For the text-containing cell, return its midpoint in [x, y] coordinate format. 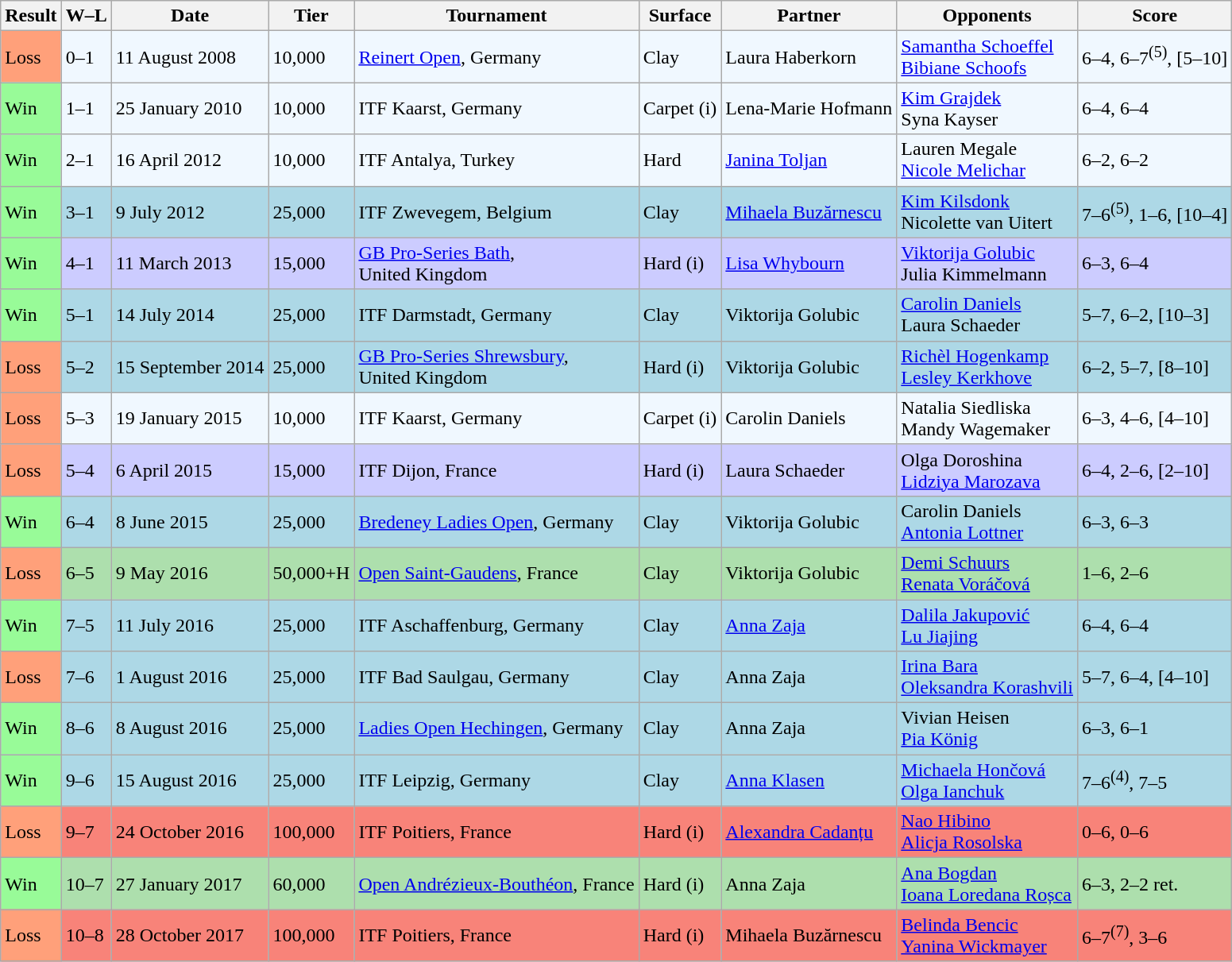
ITF Darmstadt, Germany [496, 315]
GB Pro-Series Bath, United Kingdom [496, 264]
Olga Doroshina Lidziya Marozava [987, 470]
Nao Hibino Alicja Rosolska [987, 833]
ITF Leipzig, Germany [496, 780]
10–7 [86, 883]
0–1 [86, 57]
ITF Zwevegem, Belgium [496, 211]
25 January 2010 [190, 108]
Opponents [987, 16]
Laura Schaeder [809, 470]
27 January 2017 [190, 883]
ITF Antalya, Turkey [496, 160]
ITF Bad Saulgau, Germany [496, 677]
9–6 [86, 780]
24 October 2016 [190, 833]
11 March 2013 [190, 264]
6–4, 2–6, [2–10] [1154, 470]
5–7, 6–4, [4–10] [1154, 677]
Samantha Schoeffel Bibiane Schoofs [987, 57]
5–3 [86, 418]
15 August 2016 [190, 780]
Partner [809, 16]
W–L [86, 16]
Hard [680, 160]
6 April 2015 [190, 470]
Carolin Daniels [809, 418]
Tournament [496, 16]
1 August 2016 [190, 677]
Carolin Daniels Antonia Lottner [987, 521]
Belinda Bencic Yanina Wickmayer [987, 936]
6–4 [86, 521]
Lisa Whybourn [809, 264]
Laura Haberkorn [809, 57]
Ladies Open Hechingen, Germany [496, 729]
19 January 2015 [190, 418]
6–2, 6–2 [1154, 160]
8–6 [86, 729]
Natalia Siedliska Mandy Wagemaker [987, 418]
Anna Klasen [809, 780]
6–3, 6–3 [1154, 521]
6–4, 6–7(5), [5–10] [1154, 57]
Lena-Marie Hofmann [809, 108]
5–4 [86, 470]
GB Pro-Series Shrewsbury, United Kingdom [496, 367]
ITF Dijon, France [496, 470]
1–6, 2–6 [1154, 574]
Date [190, 16]
Dalila Jakupović Lu Jiajing [987, 624]
Michaela Hončová Olga Ianchuk [987, 780]
16 April 2012 [190, 160]
Score [1154, 16]
11 July 2016 [190, 624]
Tier [311, 16]
5–7, 6–2, [10–3] [1154, 315]
Richèl Hogenkamp Lesley Kerkhove [987, 367]
3–1 [86, 211]
Carolin Daniels Laura Schaeder [987, 315]
6–5 [86, 574]
9 May 2016 [190, 574]
Result [31, 16]
Kim Grajdek Syna Kayser [987, 108]
6–7(7), 3–6 [1154, 936]
28 October 2017 [190, 936]
7–6(4), 7–5 [1154, 780]
1–1 [86, 108]
7–5 [86, 624]
6–3, 4–6, [4–10] [1154, 418]
7–6(5), 1–6, [10–4] [1154, 211]
11 August 2008 [190, 57]
Bredeney Ladies Open, Germany [496, 521]
60,000 [311, 883]
Viktorija Golubic Julia Kimmelmann [987, 264]
15 September 2014 [190, 367]
4–1 [86, 264]
Kim Kilsdonk Nicolette van Uitert [987, 211]
0–6, 0–6 [1154, 833]
8 June 2015 [190, 521]
Irina Bara Oleksandra Korashvili [987, 677]
Alexandra Cadanțu [809, 833]
ITF Aschaffenburg, Germany [496, 624]
Open Andrézieux-Bouthéon, France [496, 883]
Lauren Megale Nicole Melichar [987, 160]
Open Saint-Gaudens, France [496, 574]
Surface [680, 16]
5–1 [86, 315]
6–3, 6–1 [1154, 729]
Reinert Open, Germany [496, 57]
6–3, 6–4 [1154, 264]
8 August 2016 [190, 729]
6–3, 2–2 ret. [1154, 883]
9 July 2012 [190, 211]
Vivian Heisen Pia König [987, 729]
Demi Schuurs Renata Voráčová [987, 574]
Ana Bogdan Ioana Loredana Roșca [987, 883]
2–1 [86, 160]
14 July 2014 [190, 315]
Janina Toljan [809, 160]
7–6 [86, 677]
6–2, 5–7, [8–10] [1154, 367]
5–2 [86, 367]
50,000+H [311, 574]
9–7 [86, 833]
10–8 [86, 936]
